For the text-containing cell, return its midpoint in [x, y] coordinate format. 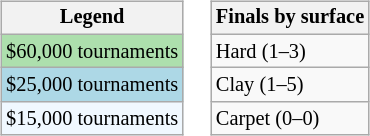
Clay (1–5) [290, 85]
$15,000 tournaments [92, 119]
Hard (1–3) [290, 51]
$60,000 tournaments [92, 51]
Legend [92, 18]
Carpet (0–0) [290, 119]
$25,000 tournaments [92, 85]
Finals by surface [290, 18]
